Extract the (X, Y) coordinate from the center of the cell holding the provided text.  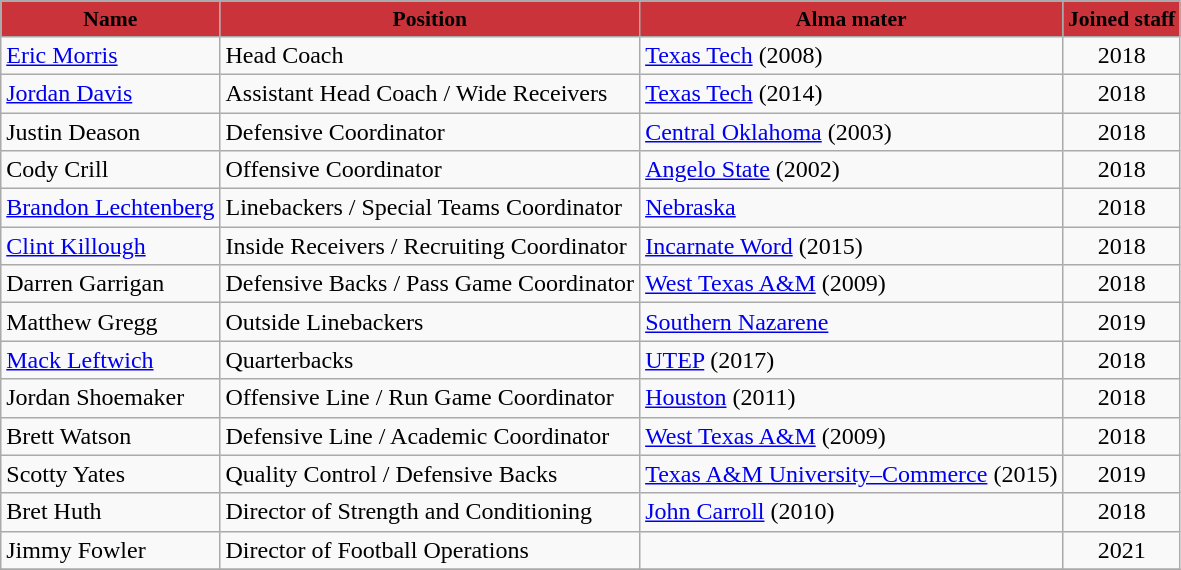
Matthew Gregg (110, 322)
Joined staff (1122, 19)
Justin Deason (110, 131)
Jordan Davis (110, 93)
Texas Tech (2008) (852, 55)
UTEP (2017) (852, 360)
Nebraska (852, 208)
Defensive Coordinator (430, 131)
Position (430, 19)
Eric Morris (110, 55)
Brandon Lechtenberg (110, 208)
Linebackers / Special Teams Coordinator (430, 208)
Central Oklahoma (2003) (852, 131)
Angelo State (2002) (852, 170)
Offensive Line / Run Game Coordinator (430, 398)
Director of Football Operations (430, 550)
Alma mater (852, 19)
Bret Huth (110, 512)
2021 (1122, 550)
Jimmy Fowler (110, 550)
Mack Leftwich (110, 360)
Defensive Line / Academic Coordinator (430, 436)
Incarnate Word (2015) (852, 246)
Quarterbacks (430, 360)
Quality Control / Defensive Backs (430, 474)
Name (110, 19)
Head Coach (430, 55)
Texas A&M University–Commerce (2015) (852, 474)
Outside Linebackers (430, 322)
Scotty Yates (110, 474)
Cody Crill (110, 170)
Houston (2011) (852, 398)
Darren Garrigan (110, 284)
Offensive Coordinator (430, 170)
Defensive Backs / Pass Game Coordinator (430, 284)
Southern Nazarene (852, 322)
Brett Watson (110, 436)
Inside Receivers / Recruiting Coordinator (430, 246)
John Carroll (2010) (852, 512)
Clint Killough (110, 246)
Assistant Head Coach / Wide Receivers (430, 93)
Jordan Shoemaker (110, 398)
Texas Tech (2014) (852, 93)
Director of Strength and Conditioning (430, 512)
